Scan for the cell matching the given text and deliver its (x, y) coordinate at center. 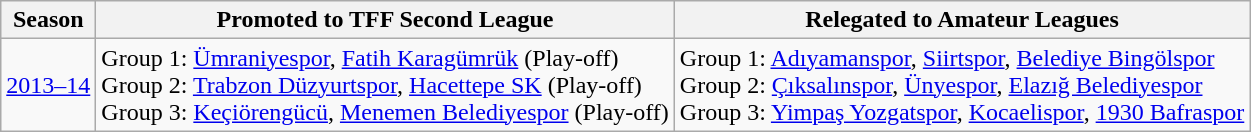
Relegated to Amateur Leagues (962, 20)
Promoted to TFF Second League (385, 20)
2013–14 (48, 85)
Season (48, 20)
